Determine the (x, y) coordinate at the center of the cell enclosing the given text.  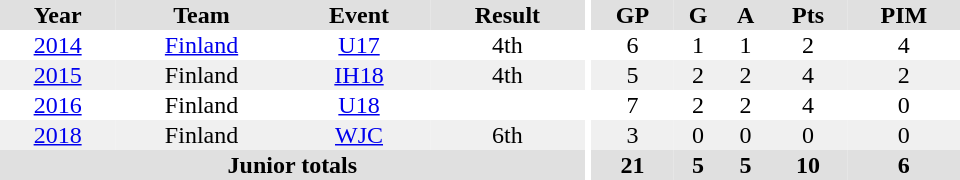
PIM (904, 15)
G (698, 15)
2014 (58, 45)
Pts (808, 15)
Year (58, 15)
Junior totals (292, 165)
Team (202, 15)
A (746, 15)
2018 (58, 135)
Event (359, 15)
2016 (58, 105)
10 (808, 165)
3 (632, 135)
WJC (359, 135)
U18 (359, 105)
7 (632, 105)
6th (507, 135)
GP (632, 15)
Result (507, 15)
2015 (58, 75)
IH18 (359, 75)
U17 (359, 45)
21 (632, 165)
